Output the [x, y] coordinate of the center of the cell containing the given text.  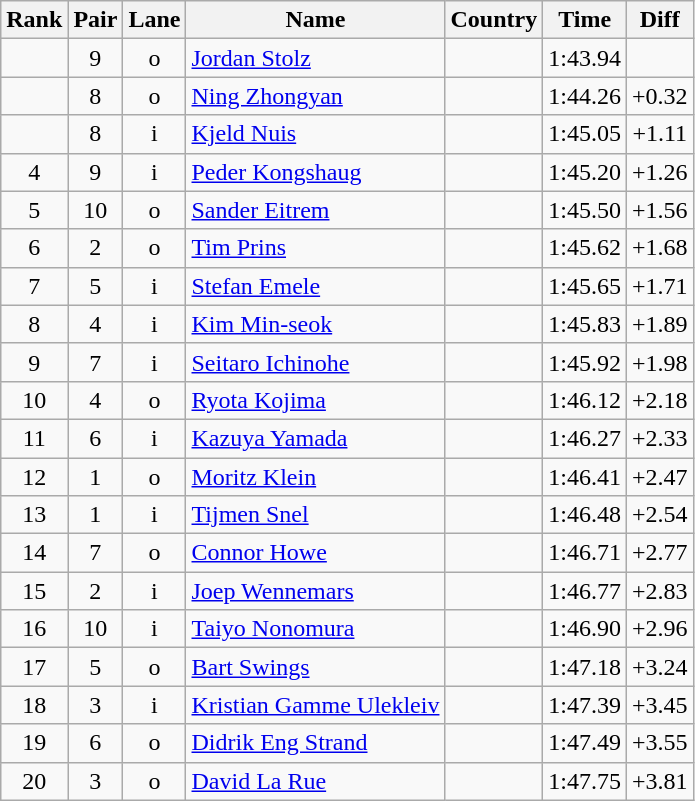
Country [494, 20]
Sander Eitrem [316, 210]
+2.77 [660, 553]
20 [34, 781]
18 [34, 705]
+2.33 [660, 438]
+1.56 [660, 210]
Diff [660, 20]
Lane [154, 20]
1:47.75 [585, 781]
Ning Zhongyan [316, 96]
1:44.26 [585, 96]
Name [316, 20]
Bart Swings [316, 667]
1:47.39 [585, 705]
+2.96 [660, 629]
+3.81 [660, 781]
14 [34, 553]
+1.11 [660, 134]
Kazuya Yamada [316, 438]
19 [34, 743]
1:45.50 [585, 210]
Kristian Gamme Ulekleiv [316, 705]
David La Rue [316, 781]
1:47.49 [585, 743]
11 [34, 438]
+3.24 [660, 667]
Kjeld Nuis [316, 134]
15 [34, 591]
Peder Kongshaug [316, 172]
Joep Wennemars [316, 591]
Ryota Kojima [316, 400]
1:46.71 [585, 553]
17 [34, 667]
+1.68 [660, 248]
+3.45 [660, 705]
1:43.94 [585, 58]
16 [34, 629]
+3.55 [660, 743]
+2.18 [660, 400]
13 [34, 515]
Tim Prins [316, 248]
+2.83 [660, 591]
1:46.77 [585, 591]
Time [585, 20]
1:46.12 [585, 400]
Tijmen Snel [316, 515]
1:46.27 [585, 438]
Taiyo Nonomura [316, 629]
1:45.92 [585, 362]
1:46.90 [585, 629]
Stefan Emele [316, 286]
+1.71 [660, 286]
Didrik Eng Strand [316, 743]
+1.98 [660, 362]
+1.26 [660, 172]
+2.54 [660, 515]
+0.32 [660, 96]
1:45.05 [585, 134]
Jordan Stolz [316, 58]
1:45.20 [585, 172]
Pair [96, 20]
+2.47 [660, 477]
Seitaro Ichinohe [316, 362]
Moritz Klein [316, 477]
1:45.65 [585, 286]
1:46.41 [585, 477]
1:45.83 [585, 324]
1:46.48 [585, 515]
Connor Howe [316, 553]
Kim Min-seok [316, 324]
12 [34, 477]
+1.89 [660, 324]
1:45.62 [585, 248]
Rank [34, 20]
1:47.18 [585, 667]
